Output the [X, Y] coordinate of the center of the cell containing the given text.  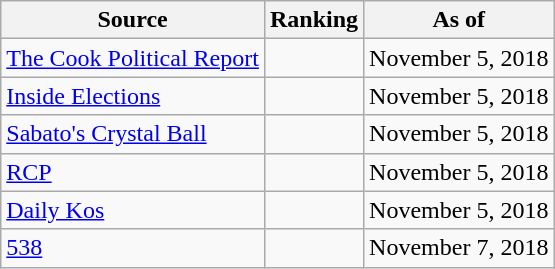
RCP [133, 172]
Source [133, 20]
Sabato's Crystal Ball [133, 134]
As of [459, 20]
Daily Kos [133, 210]
The Cook Political Report [133, 58]
538 [133, 248]
Inside Elections [133, 96]
Ranking [314, 20]
November 7, 2018 [459, 248]
